Detect which cell encompasses the target text, then output its (x, y) center coordinate. 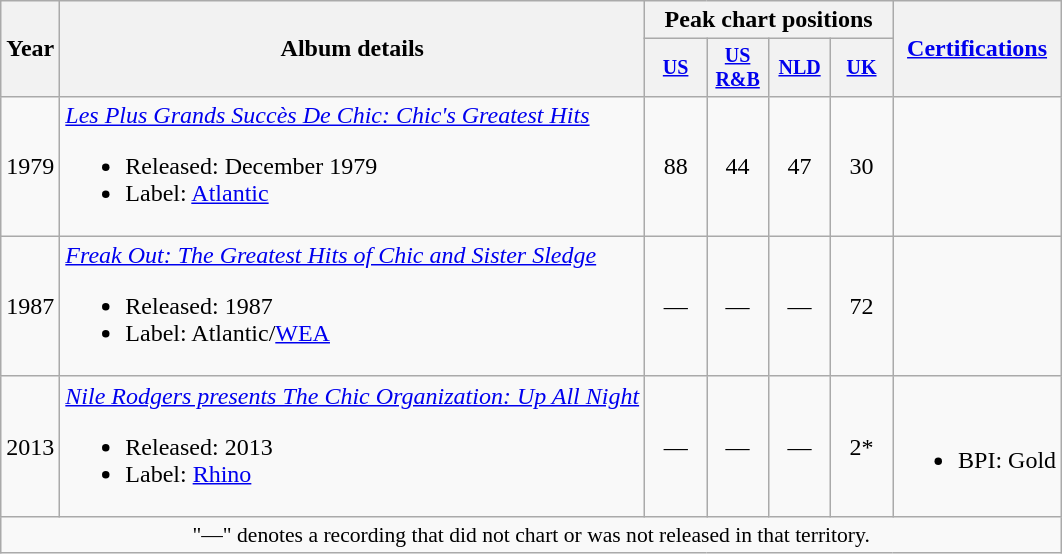
Peak chart positions (769, 20)
1979 (30, 166)
Freak Out: The Greatest Hits of Chic and Sister SledgeReleased: 1987Label: Atlantic/WEA (352, 306)
72 (862, 306)
Certifications (978, 49)
44 (738, 166)
47 (800, 166)
2* (862, 446)
NLD (800, 68)
88 (676, 166)
"—" denotes a recording that did not chart or was not released in that territory. (532, 534)
30 (862, 166)
UK (862, 68)
1987 (30, 306)
Les Plus Grands Succès De Chic: Chic's Greatest HitsReleased: December 1979Label: Atlantic (352, 166)
Year (30, 49)
US (676, 68)
Album details (352, 49)
BPI: Gold (978, 446)
Nile Rodgers presents The Chic Organization: Up All NightReleased: 2013Label: Rhino (352, 446)
US R&B (738, 68)
2013 (30, 446)
